Extract the [x, y] coordinate from the center of the cell holding the provided text.  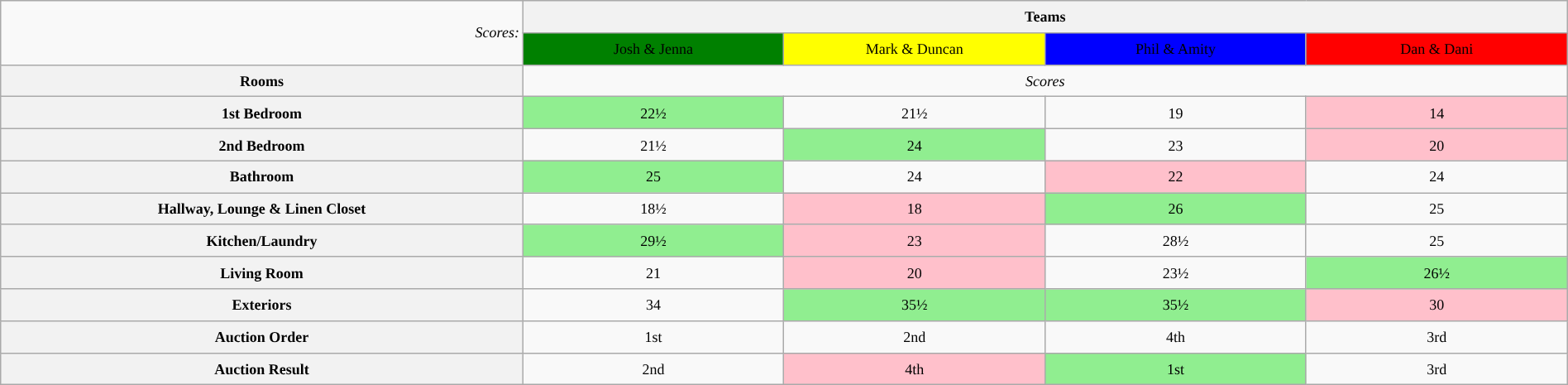
Dan & Dani [1437, 48]
18½ [653, 209]
Kitchen/Laundry [262, 240]
30 [1437, 305]
34 [653, 305]
Teams [1045, 17]
22 [1176, 177]
18 [915, 209]
Living Room [262, 273]
28½ [1176, 240]
Hallway, Lounge & Linen Closet [262, 209]
Phil & Amity [1176, 48]
26 [1176, 209]
Josh & Jenna [653, 48]
1st Bedroom [262, 113]
Mark & Duncan [915, 48]
26½ [1437, 273]
29½ [653, 240]
2nd Bedroom [262, 144]
Scores: [262, 33]
23½ [1176, 273]
Auction Result [262, 369]
Scores [1045, 81]
Auction Order [262, 336]
Rooms [262, 81]
Bathroom [262, 177]
19 [1176, 113]
21 [653, 273]
14 [1437, 113]
22½ [653, 113]
Exteriors [262, 305]
